Determine the [X, Y] coordinate at the center of the cell enclosing the given text.  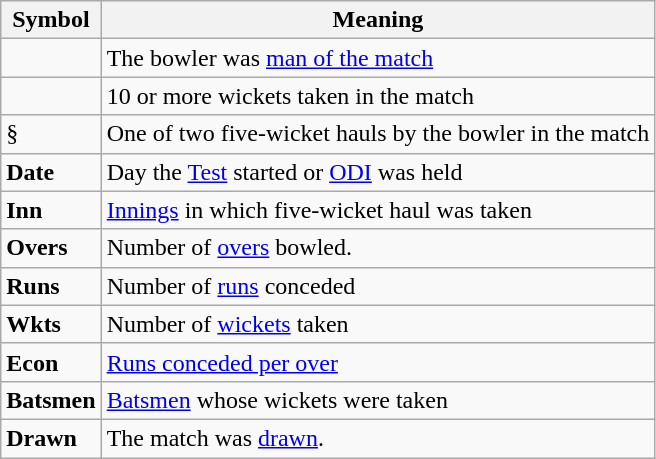
Inn [51, 210]
The bowler was man of the match [378, 58]
Number of overs bowled. [378, 248]
Day the Test started or ODI was held [378, 172]
Date [51, 172]
Symbol [51, 20]
Econ [51, 362]
Batsmen [51, 400]
Runs [51, 286]
10 or more wickets taken in the match [378, 96]
§ [51, 134]
Batsmen whose wickets were taken [378, 400]
Wkts [51, 324]
Innings in which five-wicket haul was taken [378, 210]
The match was drawn. [378, 438]
Number of wickets taken [378, 324]
Runs conceded per over [378, 362]
Drawn [51, 438]
Meaning [378, 20]
One of two five-wicket hauls by the bowler in the match [378, 134]
Number of runs conceded [378, 286]
Overs [51, 248]
